Find where the given text appears and provide that cell's center as (X, Y) coordinate. 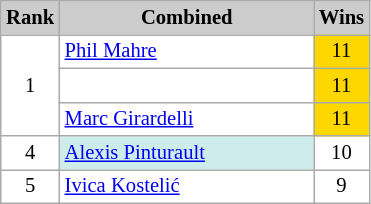
1 (30, 84)
Wins (342, 17)
Rank (30, 17)
Phil Mahre (187, 51)
4 (30, 153)
Combined (187, 17)
9 (342, 186)
Alexis Pinturault (187, 153)
5 (30, 186)
Marc Girardelli (187, 119)
10 (342, 153)
Ivica Kostelić (187, 186)
